Output the (X, Y) coordinate of the center of the cell containing the given text.  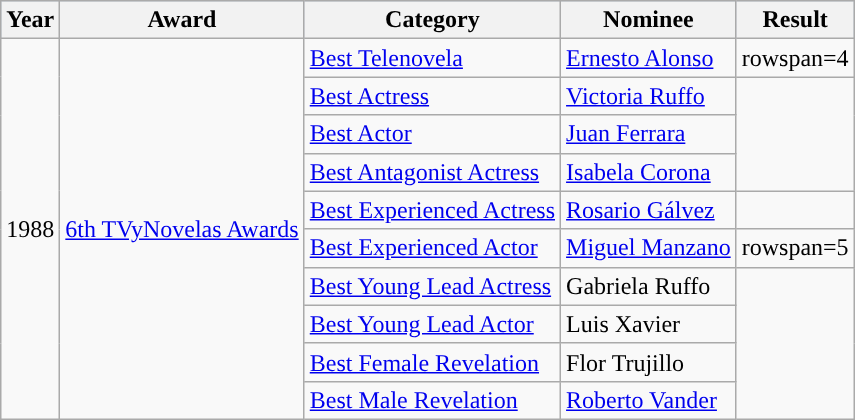
Best Antagonist Actress (432, 172)
Nominee (649, 20)
rowspan=4 (795, 58)
Ernesto Alonso (649, 58)
Best Actress (432, 96)
Best Experienced Actor (432, 248)
Best Male Revelation (432, 400)
rowspan=5 (795, 248)
Best Young Lead Actress (432, 286)
Best Actor (432, 134)
Best Young Lead Actor (432, 324)
Award (182, 20)
Best Experienced Actress (432, 210)
Gabriela Ruffo (649, 286)
Rosario Gálvez (649, 210)
6th TVyNovelas Awards (182, 230)
Best Telenovela (432, 58)
Miguel Manzano (649, 248)
Result (795, 20)
Juan Ferrara (649, 134)
Luis Xavier (649, 324)
Roberto Vander (649, 400)
Flor Trujillo (649, 362)
Year (30, 20)
Category (432, 20)
Isabela Corona (649, 172)
1988 (30, 230)
Best Female Revelation (432, 362)
Victoria Ruffo (649, 96)
